Capture the cell that displays the provided text and extract its (x, y) central coordinate. 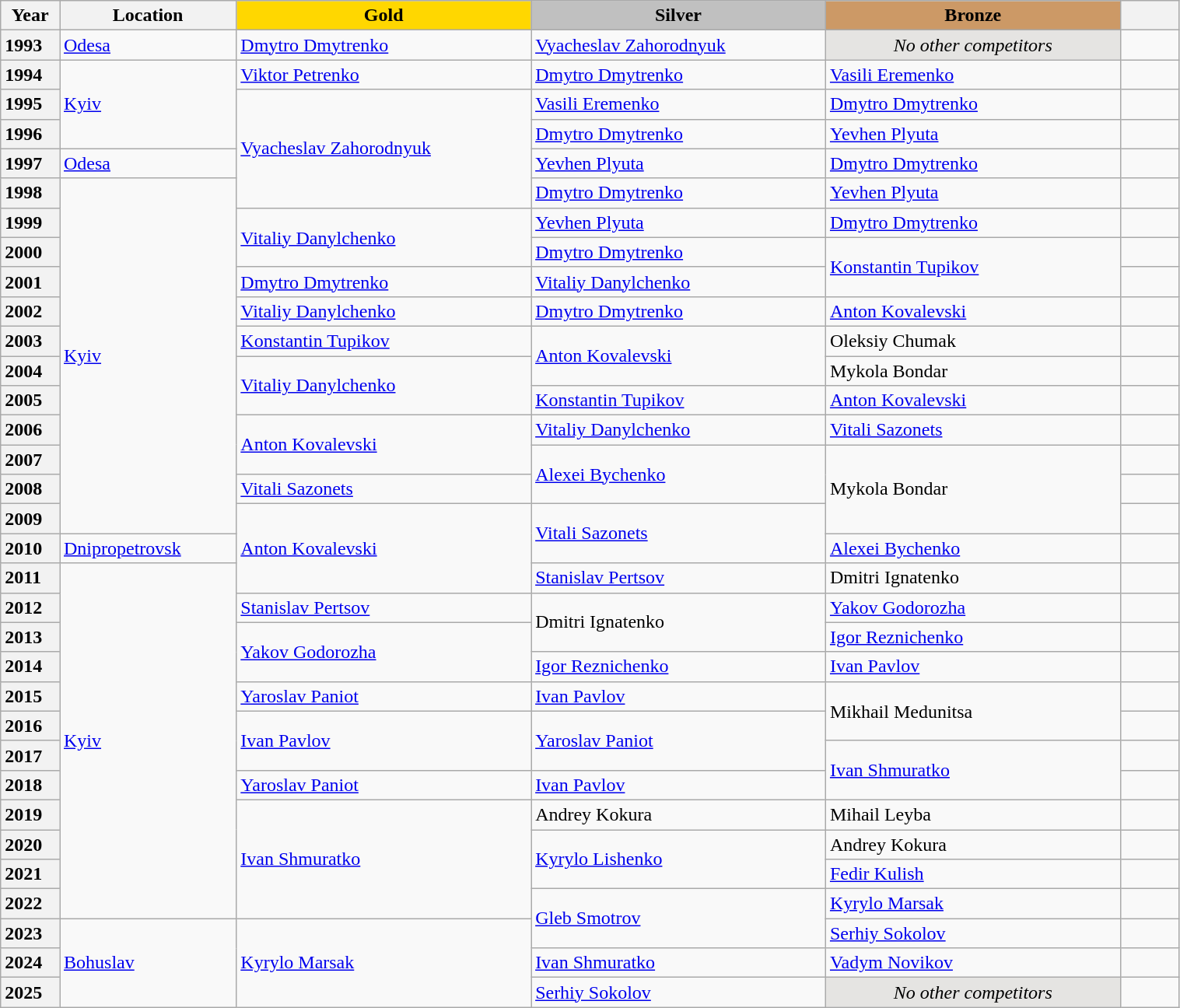
Silver (678, 16)
Mihail Leyba (972, 814)
2019 (30, 814)
2023 (30, 933)
2001 (30, 282)
2009 (30, 519)
2003 (30, 341)
2024 (30, 963)
Year (30, 16)
2016 (30, 726)
1998 (30, 193)
Mikhail Medunitsa (972, 711)
Gold (384, 16)
2000 (30, 252)
2007 (30, 460)
Bohuslav (148, 963)
Dnipropetrovsk (148, 548)
1996 (30, 134)
1995 (30, 104)
2012 (30, 607)
2014 (30, 667)
2011 (30, 578)
2020 (30, 844)
Vadym Novikov (972, 963)
1994 (30, 75)
1993 (30, 45)
1997 (30, 163)
Gleb Smotrov (678, 919)
2018 (30, 785)
1999 (30, 222)
2005 (30, 401)
2025 (30, 992)
Fedir Kulish (972, 874)
2008 (30, 489)
Bronze (972, 16)
2022 (30, 904)
Location (148, 16)
2015 (30, 696)
2017 (30, 755)
2006 (30, 430)
Viktor Petrenko (384, 75)
2004 (30, 371)
2021 (30, 874)
2013 (30, 637)
2002 (30, 311)
Kyrylo Lishenko (678, 859)
2010 (30, 548)
Oleksiy Chumak (972, 341)
